Determine the [X, Y] coordinate at the center of the cell enclosing the given text.  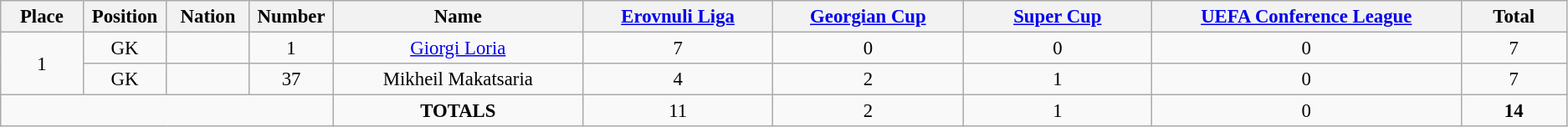
Place [42, 17]
Name [458, 17]
Number [291, 17]
UEFA Conference League [1307, 17]
Erovnuli Liga [678, 17]
TOTALS [458, 111]
Nation [208, 17]
4 [678, 79]
37 [291, 79]
Super Cup [1058, 17]
11 [678, 111]
14 [1514, 111]
Mikheil Makatsaria [458, 79]
Giorgi Loria [458, 48]
Position [125, 17]
Georgian Cup [869, 17]
Total [1514, 17]
